Provide the [x, y] coordinate of the cell's center where the given text is located.  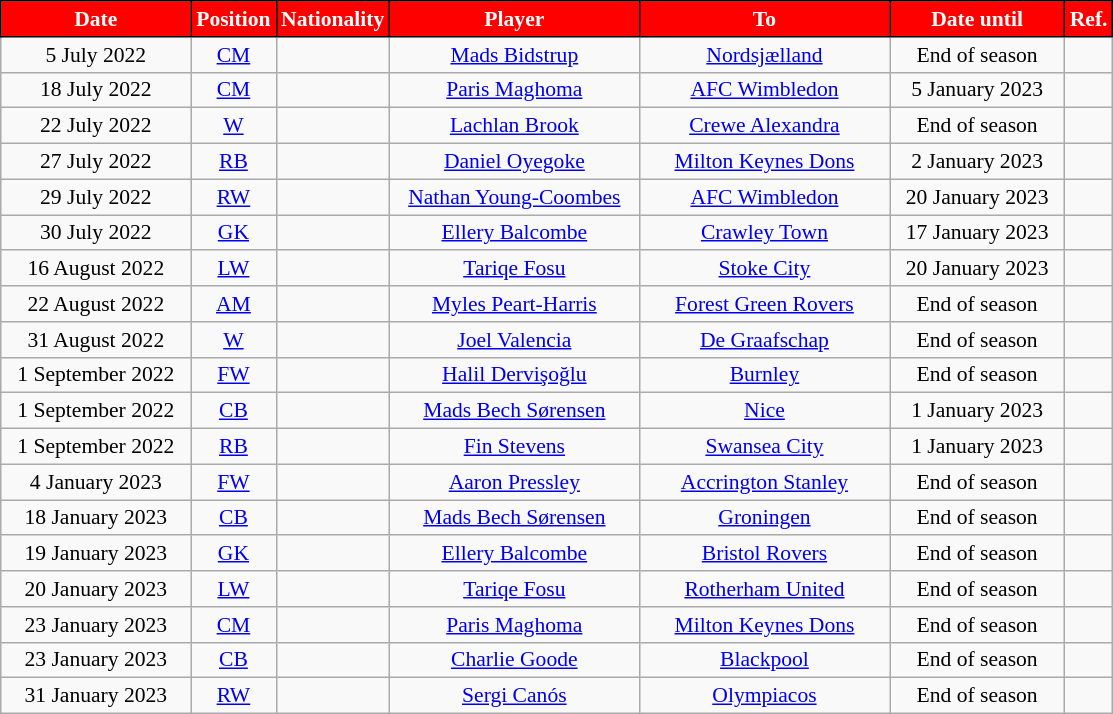
22 July 2022 [96, 126]
30 July 2022 [96, 233]
18 January 2023 [96, 518]
Bristol Rovers [764, 554]
Olympiacos [764, 696]
Fin Stevens [514, 447]
4 January 2023 [96, 482]
29 July 2022 [96, 197]
16 August 2022 [96, 269]
Burnley [764, 375]
18 July 2022 [96, 90]
Crewe Alexandra [764, 126]
Myles Peart-Harris [514, 304]
31 August 2022 [96, 340]
Nationality [332, 19]
Joel Valencia [514, 340]
Daniel Oyegoke [514, 162]
Blackpool [764, 660]
Position [234, 19]
Groningen [764, 518]
Date until [978, 19]
Nordsjælland [764, 55]
To [764, 19]
27 July 2022 [96, 162]
Swansea City [764, 447]
5 July 2022 [96, 55]
Crawley Town [764, 233]
Mads Bidstrup [514, 55]
17 January 2023 [978, 233]
Stoke City [764, 269]
31 January 2023 [96, 696]
Forest Green Rovers [764, 304]
Accrington Stanley [764, 482]
AM [234, 304]
5 January 2023 [978, 90]
Aaron Pressley [514, 482]
22 August 2022 [96, 304]
Sergi Canós [514, 696]
De Graafschap [764, 340]
Ref. [1089, 19]
Lachlan Brook [514, 126]
Halil Dervişoğlu [514, 375]
Nice [764, 411]
Charlie Goode [514, 660]
Player [514, 19]
Date [96, 19]
2 January 2023 [978, 162]
19 January 2023 [96, 554]
Rotherham United [764, 589]
Nathan Young-Coombes [514, 197]
